Find where the given text appears and provide that cell's center as [X, Y] coordinate. 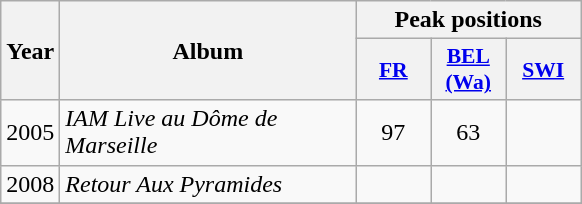
BEL (Wa) [468, 70]
2008 [30, 184]
SWI [544, 70]
IAM Live au Dôme de Marseille [208, 132]
97 [394, 132]
2005 [30, 132]
Peak positions [468, 20]
63 [468, 132]
FR [394, 70]
Album [208, 50]
Retour Aux Pyramides [208, 184]
Year [30, 50]
